Search for the cell housing the specified text and yield its [x, y] center coordinate. 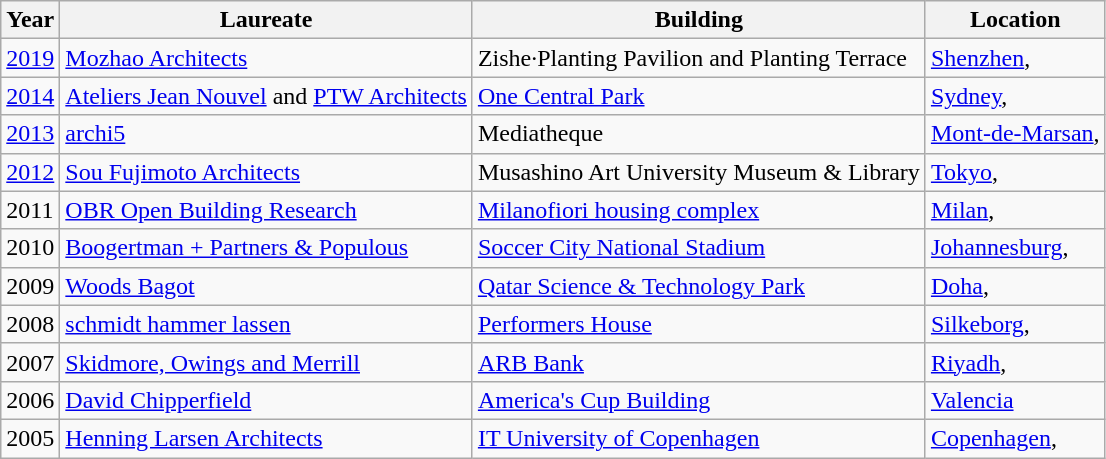
Doha, [1015, 286]
Milan, [1015, 210]
ARB Bank [698, 362]
Johannesburg, [1015, 248]
Qatar Science & Technology Park [698, 286]
Silkeborg, [1015, 324]
2009 [30, 286]
2007 [30, 362]
Woods Bagot [266, 286]
schmidt hammer lassen [266, 324]
Sou Fujimoto Architects [266, 172]
Riyadh, [1015, 362]
Laureate [266, 20]
Mozhao Architects [266, 58]
Tokyo, [1015, 172]
Mediatheque [698, 134]
2005 [30, 438]
Shenzhen, [1015, 58]
2012 [30, 172]
Copenhagen, [1015, 438]
Milanofiori housing complex [698, 210]
2019 [30, 58]
Skidmore, Owings and Merrill [266, 362]
OBR Open Building Research [266, 210]
America's Cup Building [698, 400]
Boogertman + Partners & Populous [266, 248]
2011 [30, 210]
David Chipperfield [266, 400]
Zishe·Planting Pavilion and Planting Terrace [698, 58]
archi5 [266, 134]
Ateliers Jean Nouvel and PTW Architects [266, 96]
Musashino Art University Museum & Library [698, 172]
Soccer City National Stadium [698, 248]
Valencia [1015, 400]
Mont-de-Marsan, [1015, 134]
Location [1015, 20]
2010 [30, 248]
Sydney, [1015, 96]
IT University of Copenhagen [698, 438]
One Central Park [698, 96]
Performers House [698, 324]
2008 [30, 324]
Building [698, 20]
2013 [30, 134]
2006 [30, 400]
Year [30, 20]
2014 [30, 96]
Henning Larsen Architects [266, 438]
